Determine the [X, Y] coordinate at the center of the cell enclosing the given text.  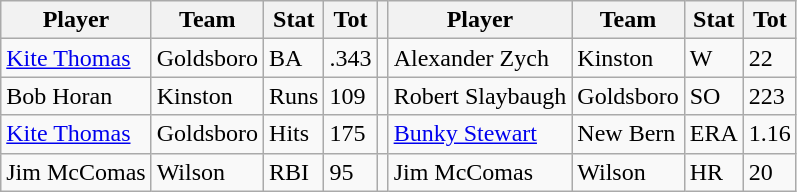
Bob Horan [76, 96]
W [714, 58]
Hits [294, 134]
BA [294, 58]
Runs [294, 96]
22 [770, 58]
175 [350, 134]
109 [350, 96]
ERA [714, 134]
RBI [294, 172]
Bunky Stewart [480, 134]
1.16 [770, 134]
20 [770, 172]
95 [350, 172]
New Bern [628, 134]
223 [770, 96]
Alexander Zych [480, 58]
HR [714, 172]
.343 [350, 58]
Robert Slaybaugh [480, 96]
SO [714, 96]
